Return (x, y) of the center of cell containing provided text 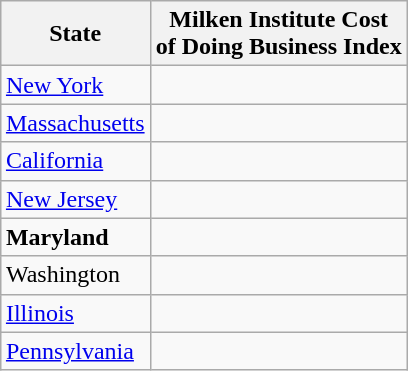
State (75, 34)
Illinois (75, 313)
Pennsylvania (75, 351)
New York (75, 85)
Massachusetts (75, 123)
Milken Institute Cost of Doing Business Index (278, 34)
California (75, 161)
Washington (75, 275)
New Jersey (75, 199)
Maryland (75, 237)
